Extract the [x, y] coordinate from the center of the cell holding the provided text.  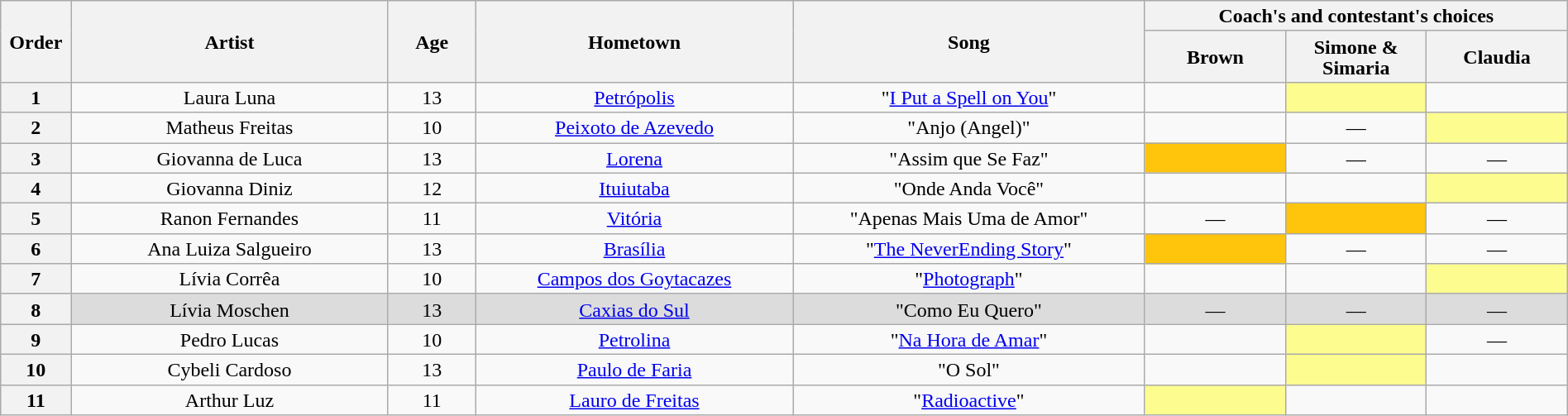
Laura Luna [230, 98]
9 [36, 339]
"Radioactive" [969, 400]
Order [36, 41]
"Photograph" [969, 280]
"Apenas Mais Uma de Amor" [969, 218]
"Na Hora de Amar" [969, 339]
Lívia Moschen [230, 309]
5 [36, 218]
"I Put a Spell on You" [969, 98]
Ituiutaba [633, 189]
Giovanna Diniz [230, 189]
Pedro Lucas [230, 339]
8 [36, 309]
Lorena [633, 157]
Ana Luiza Salgueiro [230, 248]
"Anjo (Angel)" [969, 127]
Campos dos Goytacazes [633, 280]
"Assim que Se Faz" [969, 157]
Caxias do Sul [633, 309]
Hometown [633, 41]
4 [36, 189]
Paulo de Faria [633, 369]
6 [36, 248]
Vitória [633, 218]
Claudia [1497, 56]
Peixoto de Azevedo [633, 127]
Simone & Simaria [1356, 56]
Cybeli Cardoso [230, 369]
Ranon Fernandes [230, 218]
2 [36, 127]
Petrolina [633, 339]
"The NeverEnding Story" [969, 248]
Brasília [633, 248]
Coach's and contestant's choices [1356, 17]
"O Sol" [969, 369]
Age [432, 41]
Song [969, 41]
3 [36, 157]
Arthur Luz [230, 400]
1 [36, 98]
Brown [1215, 56]
Lívia Corrêa [230, 280]
"Como Eu Quero" [969, 309]
12 [432, 189]
Lauro de Freitas [633, 400]
7 [36, 280]
Petrópolis [633, 98]
"Onde Anda Você" [969, 189]
Artist [230, 41]
Giovanna de Luca [230, 157]
Matheus Freitas [230, 127]
